Return [x, y] of the center of cell containing provided text 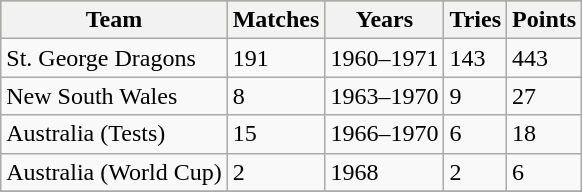
9 [476, 96]
Team [114, 20]
1960–1971 [384, 58]
443 [544, 58]
1963–1970 [384, 96]
143 [476, 58]
St. George Dragons [114, 58]
New South Wales [114, 96]
191 [276, 58]
1966–1970 [384, 134]
8 [276, 96]
Points [544, 20]
Years [384, 20]
27 [544, 96]
Australia (Tests) [114, 134]
15 [276, 134]
Matches [276, 20]
Tries [476, 20]
Australia (World Cup) [114, 172]
1968 [384, 172]
18 [544, 134]
